Provide the [x, y] coordinate of the cell's center where the given text is located.  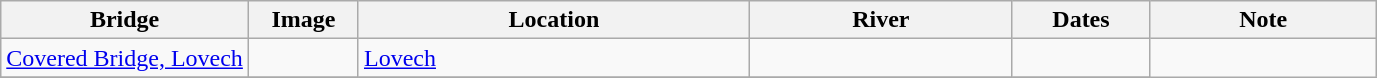
Lovech [554, 58]
Covered Bridge, Lovech [125, 58]
River [880, 20]
Bridge [125, 20]
Note [1264, 20]
Location [554, 20]
Dates [1081, 20]
Image [303, 20]
